Return (x, y) of the center of cell containing provided text 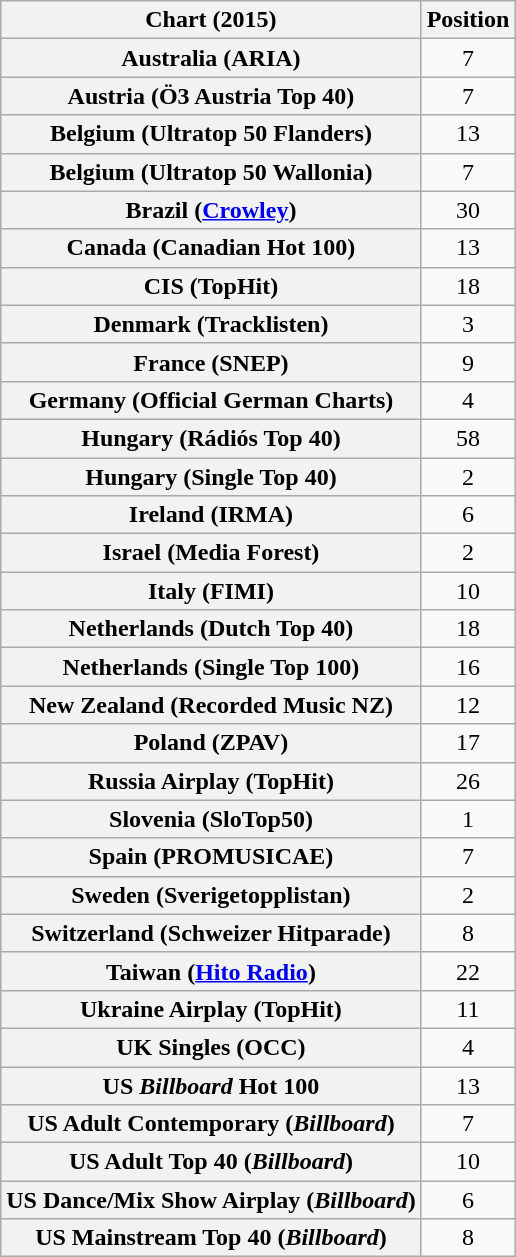
Belgium (Ultratop 50 Wallonia) (211, 172)
1 (468, 819)
3 (468, 324)
Australia (ARIA) (211, 58)
9 (468, 362)
US Dance/Mix Show Airplay (Billboard) (211, 1200)
Austria (Ö3 Austria Top 40) (211, 96)
11 (468, 1009)
Brazil (Crowley) (211, 210)
Canada (Canadian Hot 100) (211, 248)
Hungary (Single Top 40) (211, 477)
UK Singles (OCC) (211, 1047)
US Mainstream Top 40 (Billboard) (211, 1238)
CIS (TopHit) (211, 286)
Israel (Media Forest) (211, 553)
Sweden (Sverigetopplistan) (211, 895)
Germany (Official German Charts) (211, 400)
Hungary (Rádiós Top 40) (211, 438)
Belgium (Ultratop 50 Flanders) (211, 134)
22 (468, 971)
Poland (ZPAV) (211, 743)
US Adult Contemporary (Billboard) (211, 1124)
Position (468, 20)
Slovenia (SloTop50) (211, 819)
16 (468, 667)
Ireland (IRMA) (211, 515)
58 (468, 438)
Netherlands (Single Top 100) (211, 667)
Netherlands (Dutch Top 40) (211, 629)
US Adult Top 40 (Billboard) (211, 1162)
Russia Airplay (TopHit) (211, 781)
US Billboard Hot 100 (211, 1085)
Taiwan (Hito Radio) (211, 971)
Spain (PROMUSICAE) (211, 857)
30 (468, 210)
26 (468, 781)
Ukraine Airplay (TopHit) (211, 1009)
New Zealand (Recorded Music NZ) (211, 705)
Denmark (Tracklisten) (211, 324)
Italy (FIMI) (211, 591)
12 (468, 705)
Switzerland (Schweizer Hitparade) (211, 933)
France (SNEP) (211, 362)
Chart (2015) (211, 20)
17 (468, 743)
